Locate the cell with the specified text and output its [X, Y] center coordinate. 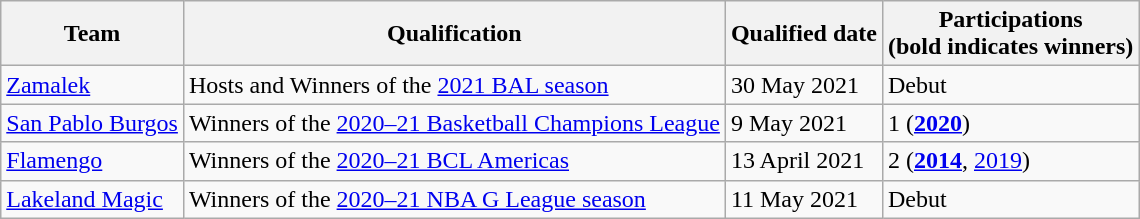
Qualified date [804, 34]
Qualification [454, 34]
9 May 2021 [804, 123]
30 May 2021 [804, 85]
Winners of the 2020–21 Basketball Champions League [454, 123]
Winners of the 2020–21 BCL Americas [454, 161]
Winners of the 2020–21 NBA G League season [454, 199]
Hosts and Winners of the 2021 BAL season [454, 85]
1 (2020) [1010, 123]
Flamengo [92, 161]
Team [92, 34]
Lakeland Magic [92, 199]
San Pablo Burgos [92, 123]
Participations (bold indicates winners) [1010, 34]
13 April 2021 [804, 161]
11 May 2021 [804, 199]
2 (2014, 2019) [1010, 161]
Zamalek [92, 85]
